For the text-containing cell, return its midpoint in [x, y] coordinate format. 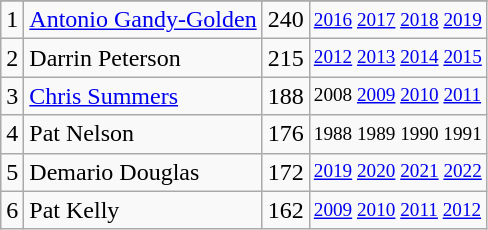
4 [12, 134]
162 [286, 210]
2012 2013 2014 2015 [398, 58]
2016 2017 2018 2019 [398, 20]
240 [286, 20]
2009 2010 2011 2012 [398, 210]
6 [12, 210]
215 [286, 58]
2 [12, 58]
2008 2009 2010 2011 [398, 96]
Antonio Gandy-Golden [143, 20]
Pat Nelson [143, 134]
188 [286, 96]
Pat Kelly [143, 210]
Darrin Peterson [143, 58]
1988 1989 1990 1991 [398, 134]
Chris Summers [143, 96]
Demario Douglas [143, 172]
2019 2020 2021 2022 [398, 172]
172 [286, 172]
5 [12, 172]
176 [286, 134]
1 [12, 20]
3 [12, 96]
